Provide the (X, Y) coordinate of the cell's center where the given text is located.  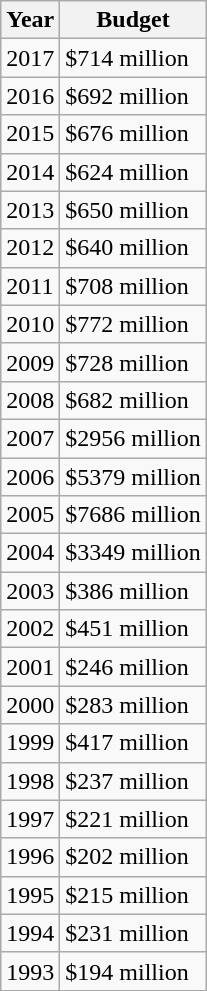
$237 million (133, 781)
1998 (30, 781)
2016 (30, 96)
$417 million (133, 743)
2017 (30, 58)
$451 million (133, 629)
1999 (30, 743)
1997 (30, 819)
$194 million (133, 971)
1995 (30, 895)
$283 million (133, 705)
$682 million (133, 400)
2009 (30, 362)
$640 million (133, 248)
2000 (30, 705)
$3349 million (133, 553)
$624 million (133, 172)
1993 (30, 971)
2008 (30, 400)
$728 million (133, 362)
2006 (30, 477)
$2956 million (133, 438)
$215 million (133, 895)
$650 million (133, 210)
2013 (30, 210)
2001 (30, 667)
2004 (30, 553)
$246 million (133, 667)
$5379 million (133, 477)
$676 million (133, 134)
$221 million (133, 819)
2010 (30, 324)
$231 million (133, 933)
$202 million (133, 857)
$386 million (133, 591)
$714 million (133, 58)
1996 (30, 857)
2005 (30, 515)
2002 (30, 629)
Budget (133, 20)
Year (30, 20)
$772 million (133, 324)
2015 (30, 134)
1994 (30, 933)
2003 (30, 591)
$708 million (133, 286)
2012 (30, 248)
$692 million (133, 96)
2007 (30, 438)
2014 (30, 172)
2011 (30, 286)
$7686 million (133, 515)
